Search for the cell housing the specified text and yield its [X, Y] center coordinate. 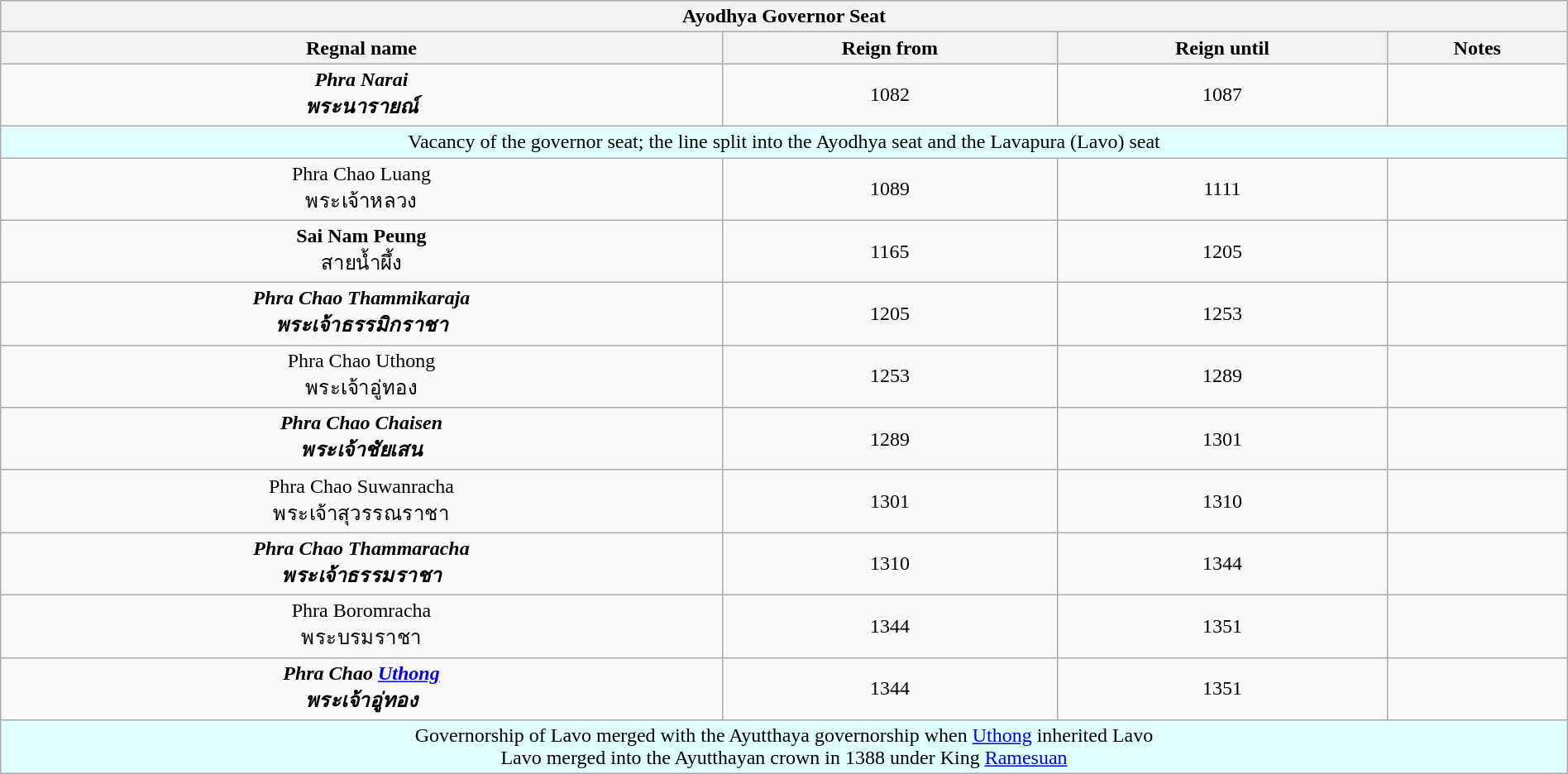
1087 [1222, 95]
1082 [890, 95]
1165 [890, 251]
Reign until [1222, 48]
1111 [1222, 189]
Phra Chao Suwanrachaพระเจ้าสุวรรณราชา [361, 501]
Phra Chao Chaisenพระเจ้าชัยเสน [361, 439]
Notes [1477, 48]
Sai Nam Peungสายน้ำผึ้ง [361, 251]
Phra Naraiพระนารายณ์ [361, 95]
Vacancy of the governor seat; the line split into the Ayodhya seat and the Lavapura (Lavo) seat [784, 141]
Reign from [890, 48]
Phra Chao Thammarachaพระเจ้าธรรมราชา [361, 564]
Regnal name [361, 48]
Phra Chao Thammikarajaพระเจ้าธรรมิกราชา [361, 314]
Phra Boromrachaพระบรมราชา [361, 626]
Phra Chao Luangพระเจ้าหลวง [361, 189]
1089 [890, 189]
Ayodhya Governor Seat [784, 17]
